Capture the cell that displays the provided text and extract its (X, Y) central coordinate. 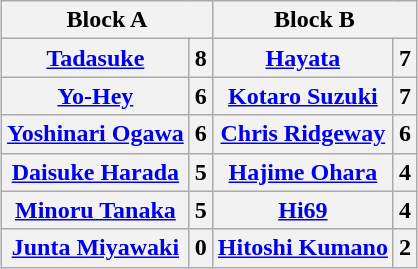
Tadasuke (96, 58)
Block B (314, 20)
Hi69 (302, 210)
Junta Miyawaki (96, 248)
Hayata (302, 58)
0 (200, 248)
Minoru Tanaka (96, 210)
Yo-Hey (96, 96)
2 (404, 248)
Chris Ridgeway (302, 134)
8 (200, 58)
Kotaro Suzuki (302, 96)
Hitoshi Kumano (302, 248)
Daisuke Harada (96, 172)
Hajime Ohara (302, 172)
Yoshinari Ogawa (96, 134)
Block A (108, 20)
